Return the (X, Y) coordinate for the center point of the cell that contains the specified text.  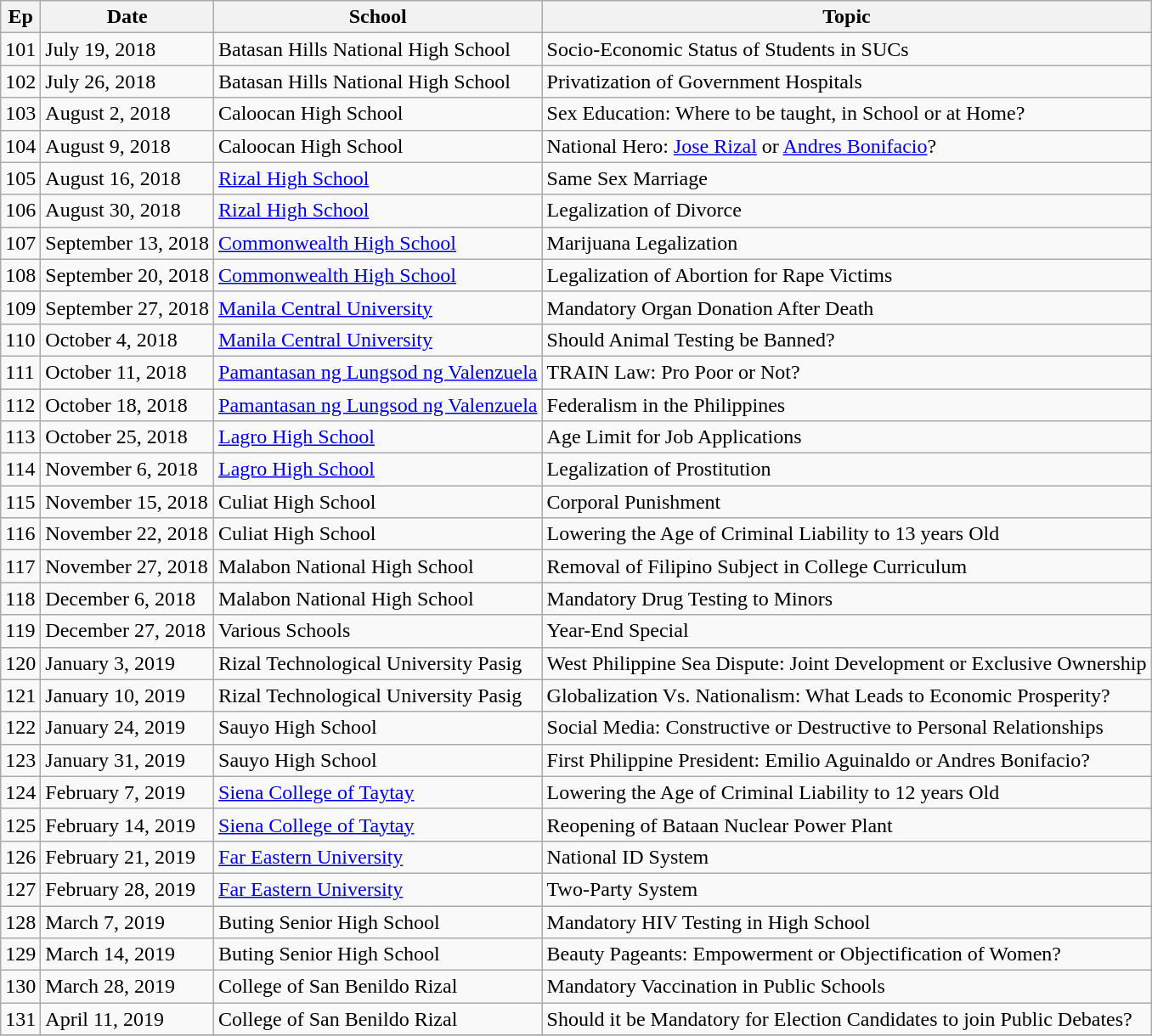
TRAIN Law: Pro Poor or Not? (846, 372)
131 (20, 1019)
February 14, 2019 (127, 825)
116 (20, 534)
Same Sex Marriage (846, 178)
120 (20, 663)
129 (20, 954)
November 22, 2018 (127, 534)
123 (20, 760)
School (379, 17)
First Philippine President: Emilio Aguinaldo or Andres Bonifacio? (846, 760)
Mandatory Vaccination in Public Schools (846, 987)
Reopening of Bataan Nuclear Power Plant (846, 825)
105 (20, 178)
Sex Education: Where to be taught, in School or at Home? (846, 114)
111 (20, 372)
Should it be Mandatory for Election Candidates to join Public Debates? (846, 1019)
109 (20, 307)
103 (20, 114)
Legalization of Abortion for Rape Victims (846, 275)
September 27, 2018 (127, 307)
Marijuana Legalization (846, 243)
122 (20, 728)
124 (20, 792)
October 25, 2018 (127, 437)
Privatization of Government Hospitals (846, 82)
January 31, 2019 (127, 760)
Mandatory HIV Testing in High School (846, 921)
Globalization Vs. Nationalism: What Leads to Economic Prosperity? (846, 695)
113 (20, 437)
117 (20, 566)
Lowering the Age of Criminal Liability to 12 years Old (846, 792)
December 27, 2018 (127, 631)
104 (20, 146)
March 7, 2019 (127, 921)
Ep (20, 17)
August 9, 2018 (127, 146)
August 30, 2018 (127, 211)
February 28, 2019 (127, 889)
December 6, 2018 (127, 599)
April 11, 2019 (127, 1019)
Federalism in the Philippines (846, 405)
February 7, 2019 (127, 792)
November 15, 2018 (127, 502)
Year-End Special (846, 631)
125 (20, 825)
September 20, 2018 (127, 275)
119 (20, 631)
Should Animal Testing be Banned? (846, 340)
Legalization of Prostitution (846, 470)
Socio-Economic Status of Students in SUCs (846, 49)
Legalization of Divorce (846, 211)
January 3, 2019 (127, 663)
Mandatory Drug Testing to Minors (846, 599)
110 (20, 340)
Date (127, 17)
February 21, 2019 (127, 857)
121 (20, 695)
January 24, 2019 (127, 728)
August 16, 2018 (127, 178)
Mandatory Organ Donation After Death (846, 307)
112 (20, 405)
July 26, 2018 (127, 82)
118 (20, 599)
January 10, 2019 (127, 695)
Corporal Punishment (846, 502)
115 (20, 502)
National Hero: Jose Rizal or Andres Bonifacio? (846, 146)
Social Media: Constructive or Destructive to Personal Relationships (846, 728)
106 (20, 211)
107 (20, 243)
West Philippine Sea Dispute: Joint Development or Exclusive Ownership (846, 663)
Age Limit for Job Applications (846, 437)
October 4, 2018 (127, 340)
101 (20, 49)
March 14, 2019 (127, 954)
November 6, 2018 (127, 470)
Removal of Filipino Subject in College Curriculum (846, 566)
Lowering the Age of Criminal Liability to 13 years Old (846, 534)
Beauty Pageants: Empowerment or Objectification of Women? (846, 954)
August 2, 2018 (127, 114)
Various Schools (379, 631)
130 (20, 987)
114 (20, 470)
September 13, 2018 (127, 243)
July 19, 2018 (127, 49)
127 (20, 889)
National ID System (846, 857)
108 (20, 275)
March 28, 2019 (127, 987)
Two-Party System (846, 889)
126 (20, 857)
October 18, 2018 (127, 405)
128 (20, 921)
November 27, 2018 (127, 566)
102 (20, 82)
Topic (846, 17)
October 11, 2018 (127, 372)
